Output the (x, y) coordinate of the center of the cell containing the given text.  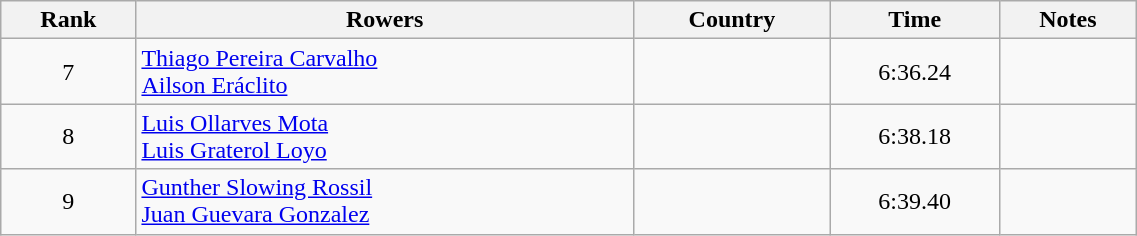
7 (68, 72)
Thiago Pereira CarvalhoAilson Eráclito (385, 72)
9 (68, 202)
8 (68, 136)
Rowers (385, 20)
Notes (1068, 20)
Country (732, 20)
Gunther Slowing RossilJuan Guevara Gonzalez (385, 202)
Time (914, 20)
Luis Ollarves MotaLuis Graterol Loyo (385, 136)
6:36.24 (914, 72)
Rank (68, 20)
6:39.40 (914, 202)
6:38.18 (914, 136)
